Provide the (X, Y) coordinate of the cell's center where the given text is located.  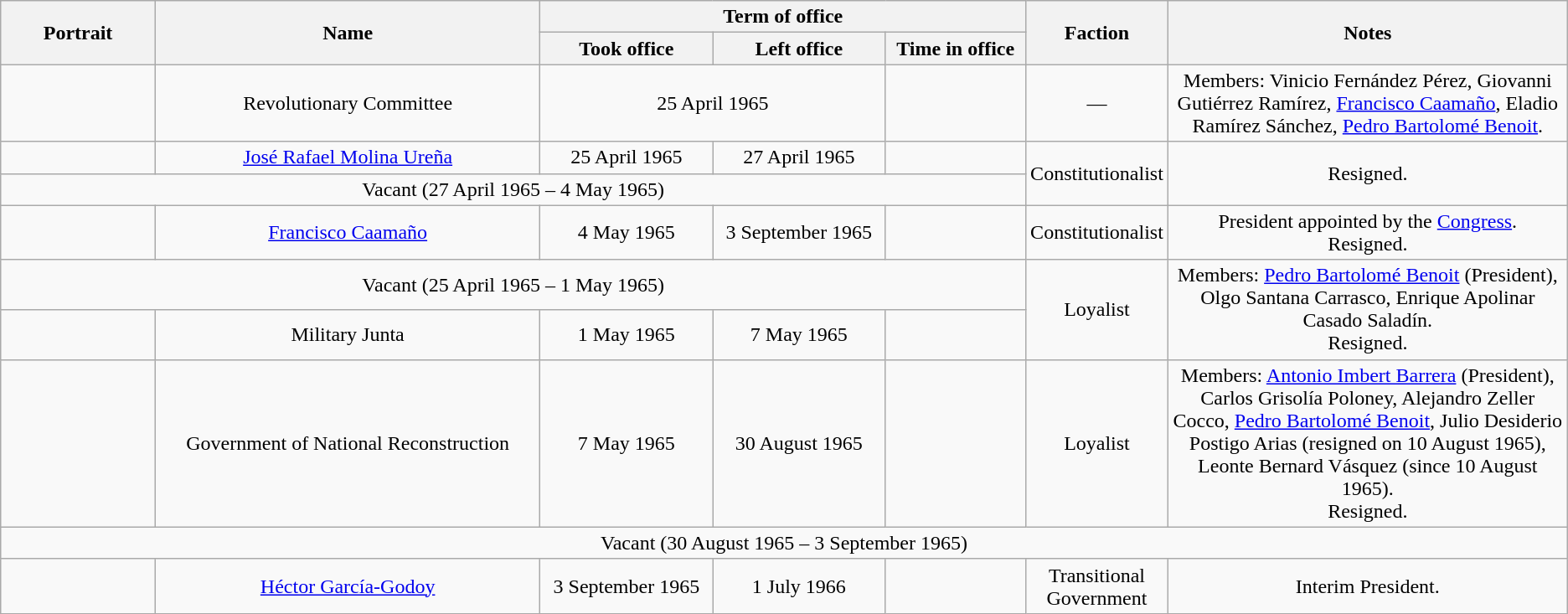
Interim President. (1367, 586)
Revolutionary Committee (348, 103)
President appointed by the Congress.Resigned. (1367, 233)
José Rafael Molina Ureña (348, 157)
1 July 1966 (799, 586)
Government of National Reconstruction (348, 443)
Name (348, 33)
Time in office (956, 49)
Took office (627, 49)
Vacant (25 April 1965 – 1 May 1965) (513, 285)
4 May 1965 (627, 233)
Resigned. (1367, 173)
Vacant (30 August 1965 – 3 September 1965) (784, 543)
1 May 1965 (627, 335)
Portrait (79, 33)
Héctor García-Godoy (348, 586)
Members: Vinicio Fernández Pérez, Giovanni Gutiérrez Ramírez, Francisco Caamaño, Eladio Ramírez Sánchez, Pedro Bartolomé Benoit. (1367, 103)
Members: Pedro Bartolomé Benoit (President), Olgo Santana Carrasco, Enrique Apolinar Casado Saladín.Resigned. (1367, 310)
Military Junta (348, 335)
Francisco Caamaño (348, 233)
Notes (1367, 33)
27 April 1965 (799, 157)
Term of office (783, 17)
Vacant (27 April 1965 – 4 May 1965) (513, 189)
Left office (799, 49)
Transitional Government (1097, 586)
30 August 1965 (799, 443)
Faction (1097, 33)
— (1097, 103)
